Scan for the cell matching the given text and deliver its (x, y) coordinate at center. 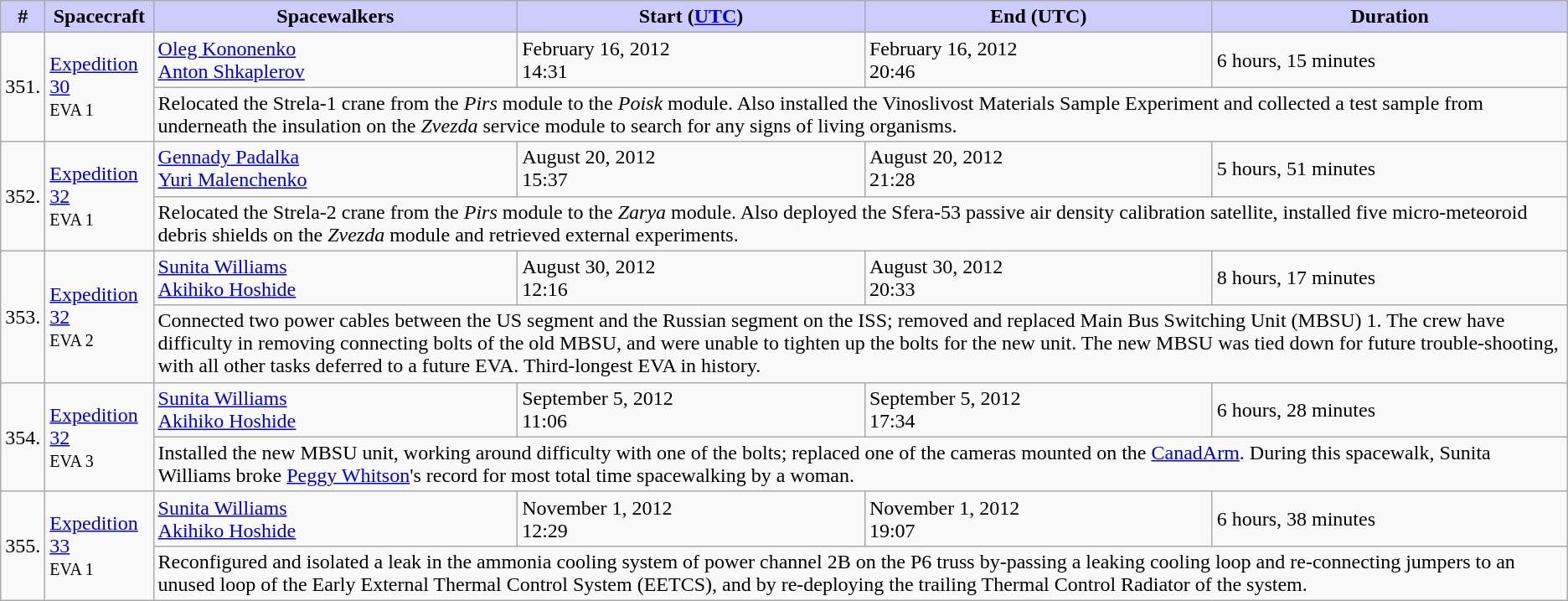
September 5, 2012 11:06 (692, 409)
6 hours, 28 minutes (1390, 409)
November 1, 2012 12:29 (692, 518)
6 hours, 38 minutes (1390, 518)
Oleg Kononenko Anton Shkaplerov (335, 60)
November 1, 2012 19:07 (1039, 518)
351. (23, 87)
Expedition 30EVA 1 (99, 87)
Expedition 32EVA 2 (99, 317)
6 hours, 15 minutes (1390, 60)
# (23, 17)
Expedition 32EVA 3 (99, 437)
February 16, 2012 20:46 (1039, 60)
355. (23, 546)
August 30, 2012 12:16 (692, 278)
August 20, 2012 15:37 (692, 169)
5 hours, 51 minutes (1390, 169)
End (UTC) (1039, 17)
September 5, 2012 17:34 (1039, 409)
8 hours, 17 minutes (1390, 278)
352. (23, 196)
Gennady Padalka Yuri Malenchenko (335, 169)
353. (23, 317)
Expedition 32EVA 1 (99, 196)
Start (UTC) (692, 17)
August 30, 2012 20:33 (1039, 278)
Spacewalkers (335, 17)
February 16, 2012 14:31 (692, 60)
Duration (1390, 17)
Expedition 33EVA 1 (99, 546)
August 20, 2012 21:28 (1039, 169)
Spacecraft (99, 17)
354. (23, 437)
